Output the (X, Y) coordinate of the center of the cell containing the given text.  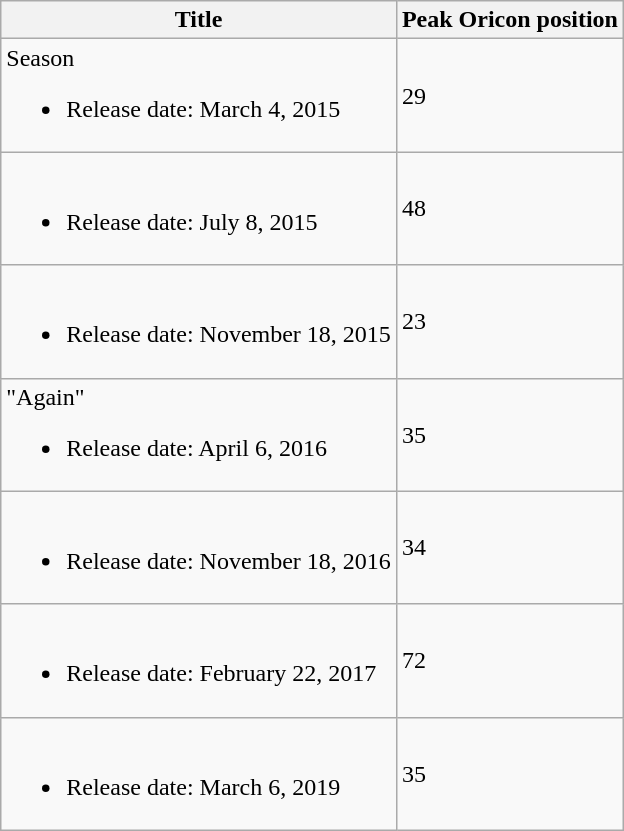
34 (510, 548)
Release date: July 8, 2015 (199, 208)
"Again"Release date: April 6, 2016 (199, 434)
48 (510, 208)
29 (510, 96)
Release date: February 22, 2017 (199, 660)
Release date: March 6, 2019 (199, 774)
23 (510, 322)
72 (510, 660)
Release date: November 18, 2015 (199, 322)
Peak Oricon position (510, 20)
Release date: November 18, 2016 (199, 548)
SeasonRelease date: March 4, 2015 (199, 96)
Title (199, 20)
